Scan for the cell matching the given text and deliver its (X, Y) coordinate at center. 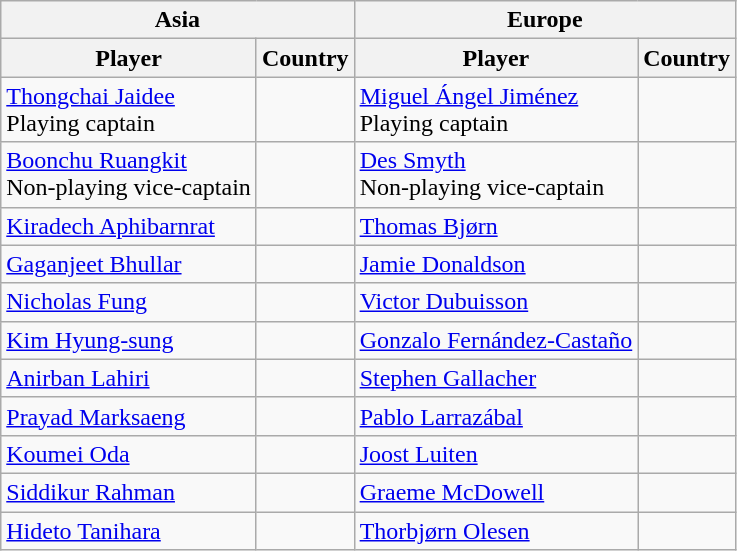
Victor Dubuisson (496, 302)
Kim Hyung-sung (129, 340)
Hideto Tanihara (129, 531)
Graeme McDowell (496, 492)
Gonzalo Fernández-Castaño (496, 340)
Nicholas Fung (129, 302)
Miguel Ángel JiménezPlaying captain (496, 110)
Europe (544, 20)
Thongchai JaideePlaying captain (129, 110)
Joost Luiten (496, 454)
Anirban Lahiri (129, 378)
Gaganjeet Bhullar (129, 264)
Asia (178, 20)
Kiradech Aphibarnrat (129, 226)
Stephen Gallacher (496, 378)
Thomas Bjørn (496, 226)
Koumei Oda (129, 454)
Prayad Marksaeng (129, 416)
Thorbjørn Olesen (496, 531)
Des SmythNon-playing vice-captain (496, 174)
Pablo Larrazábal (496, 416)
Boonchu RuangkitNon-playing vice-captain (129, 174)
Jamie Donaldson (496, 264)
Siddikur Rahman (129, 492)
